From the cell containing the given text, extract its center point as [x, y] coordinate. 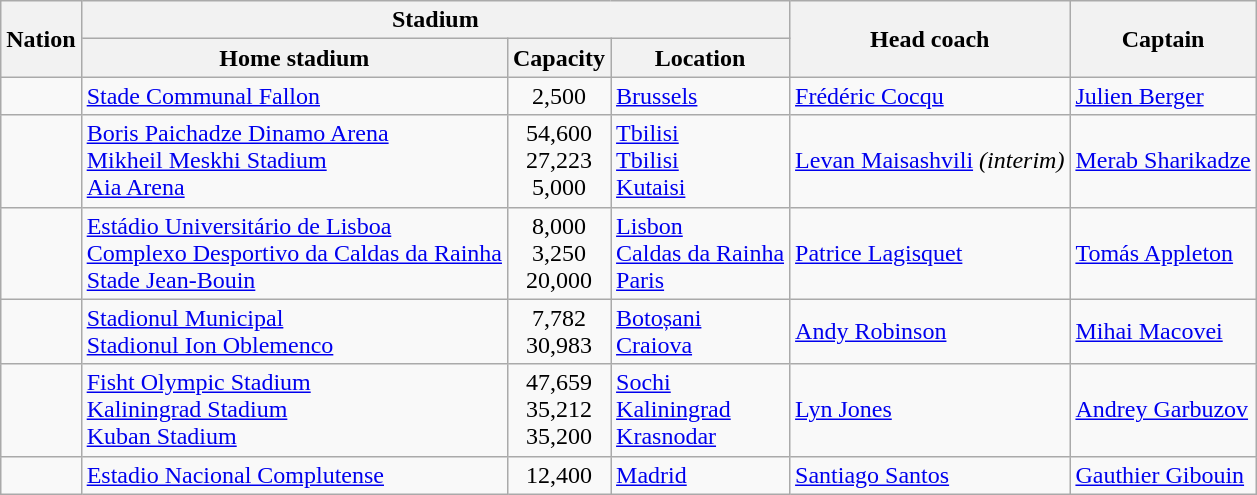
TbilisiTbilisiKutaisi [700, 161]
SochiKaliningradKrasnodar [700, 410]
12,400 [558, 475]
Stadium [435, 20]
Stade Communal Fallon [294, 96]
7,78230,983 [558, 332]
Andrey Garbuzov [1163, 410]
Mihai Macovei [1163, 332]
Gauthier Gibouin [1163, 475]
Levan Maisashvili (interim) [930, 161]
Brussels [700, 96]
Nation [41, 39]
Julien Berger [1163, 96]
Home stadium [294, 58]
Madrid [700, 475]
8,0003,25020,000 [558, 253]
Stadionul MunicipalStadionul Ion Oblemenco [294, 332]
Estadio Nacional Complutense [294, 475]
Merab Sharikadze [1163, 161]
Lyn Jones [930, 410]
Captain [1163, 39]
Estádio Universitário de LisboaComplexo Desportivo da Caldas da RainhaStade Jean-Bouin [294, 253]
2,500 [558, 96]
54,60027,2235,000 [558, 161]
Fisht Olympic StadiumKaliningrad StadiumKuban Stadium [294, 410]
LisbonCaldas da RainhaParis [700, 253]
Tomás Appleton [1163, 253]
Santiago Santos [930, 475]
Andy Robinson [930, 332]
BotoșaniCraiova [700, 332]
Capacity [558, 58]
Location [700, 58]
47,65935,21235,200 [558, 410]
Frédéric Cocqu [930, 96]
Head coach [930, 39]
Patrice Lagisquet [930, 253]
Boris Paichadze Dinamo ArenaMikheil Meskhi StadiumAia Arena [294, 161]
